From the cell containing the given text, extract its center point as [X, Y] coordinate. 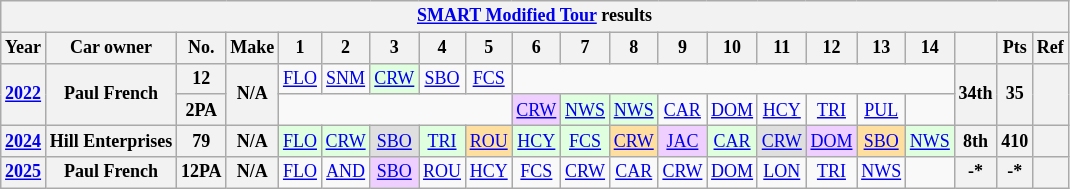
Make [252, 48]
410 [1015, 140]
12PA [202, 172]
2025 [24, 172]
PUL [882, 110]
34th [976, 94]
11 [782, 48]
14 [930, 48]
13 [882, 48]
7 [586, 48]
Hill Enterprises [110, 140]
10 [732, 48]
35 [1015, 94]
No. [202, 48]
5 [488, 48]
8th [976, 140]
8 [634, 48]
SMART Modified Tour results [534, 16]
Pts [1015, 48]
Ref [1051, 48]
JAC [682, 140]
Car owner [110, 48]
AND [346, 172]
2PA [202, 110]
Year [24, 48]
LON [782, 172]
2024 [24, 140]
SNM [346, 78]
2 [346, 48]
3 [394, 48]
1 [300, 48]
9 [682, 48]
79 [202, 140]
6 [536, 48]
4 [442, 48]
2022 [24, 94]
